Return (x, y) of the center of cell containing provided text 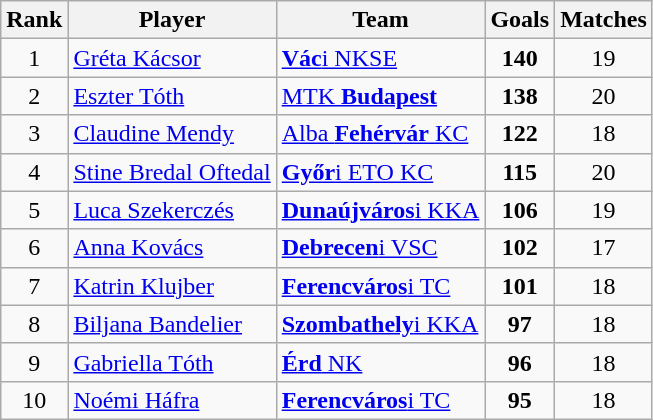
Stine Bredal Oftedal (172, 172)
Gréta Kácsor (172, 58)
Team (380, 20)
17 (604, 248)
Alba Fehérvár KC (380, 134)
Player (172, 20)
Debreceni VSC (380, 248)
Katrin Klujber (172, 286)
Dunaújvárosi KKA (380, 210)
140 (520, 58)
Matches (604, 20)
96 (520, 362)
Váci NKSE (380, 58)
4 (34, 172)
6 (34, 248)
Győri ETO KC (380, 172)
3 (34, 134)
101 (520, 286)
Goals (520, 20)
Szombathelyi KKA (380, 324)
Rank (34, 20)
10 (34, 400)
Biljana Bandelier (172, 324)
97 (520, 324)
Anna Kovács (172, 248)
Claudine Mendy (172, 134)
MTK Budapest (380, 96)
8 (34, 324)
9 (34, 362)
5 (34, 210)
Érd NK (380, 362)
106 (520, 210)
7 (34, 286)
Noémi Háfra (172, 400)
115 (520, 172)
95 (520, 400)
1 (34, 58)
102 (520, 248)
Gabriella Tóth (172, 362)
2 (34, 96)
Eszter Tóth (172, 96)
122 (520, 134)
Luca Szekerczés (172, 210)
138 (520, 96)
